Detect which cell encompasses the target text, then output its [X, Y] center coordinate. 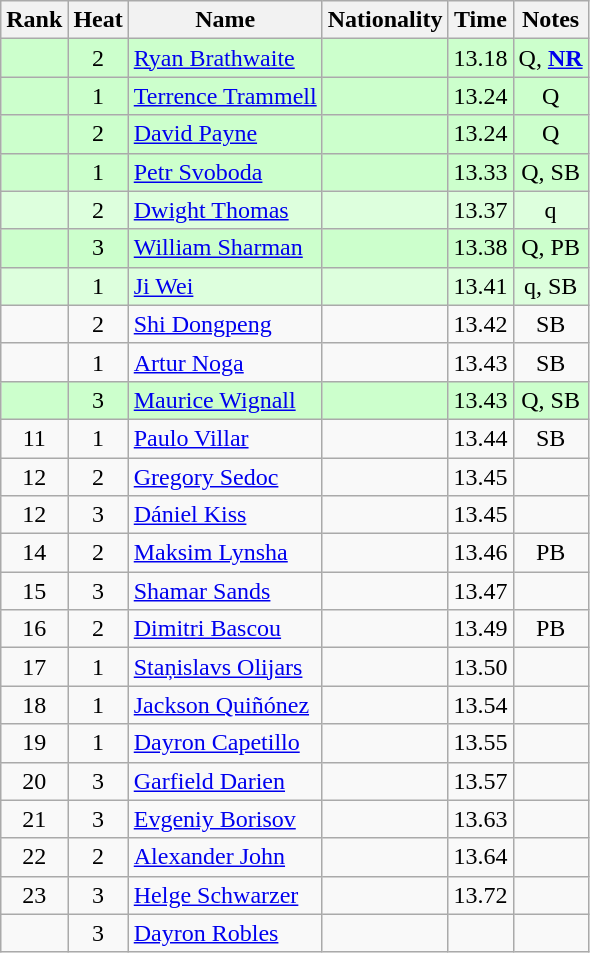
Q, NR [550, 58]
Artur Noga [225, 362]
21 [34, 819]
q [550, 210]
Ryan Brathwaite [225, 58]
13.38 [480, 248]
23 [34, 895]
13.63 [480, 819]
Jackson Quiñónez [225, 705]
Dwight Thomas [225, 210]
13.42 [480, 324]
Paulo Villar [225, 438]
22 [34, 857]
Alexander John [225, 857]
13.55 [480, 743]
13.57 [480, 781]
Evgeniy Borisov [225, 819]
Name [225, 20]
Dániel Kiss [225, 515]
Notes [550, 20]
15 [34, 591]
16 [34, 629]
13.41 [480, 286]
13.47 [480, 591]
Maurice Wignall [225, 400]
Q, PB [550, 248]
13.50 [480, 667]
17 [34, 667]
Ji Wei [225, 286]
11 [34, 438]
Staņislavs Olijars [225, 667]
Time [480, 20]
David Payne [225, 134]
18 [34, 705]
13.44 [480, 438]
q, SB [550, 286]
Nationality [385, 20]
Maksim Lynsha [225, 553]
William Sharman [225, 248]
Garfield Darien [225, 781]
13.18 [480, 58]
13.46 [480, 553]
13.54 [480, 705]
14 [34, 553]
Terrence Trammell [225, 96]
Dayron Robles [225, 933]
Rank [34, 20]
13.33 [480, 172]
13.49 [480, 629]
Shi Dongpeng [225, 324]
13.64 [480, 857]
13.37 [480, 210]
13.72 [480, 895]
Helge Schwarzer [225, 895]
Heat [98, 20]
19 [34, 743]
Dimitri Bascou [225, 629]
Gregory Sedoc [225, 477]
Dayron Capetillo [225, 743]
20 [34, 781]
Petr Svoboda [225, 172]
Shamar Sands [225, 591]
